From the cell containing the given text, extract its center point as (x, y) coordinate. 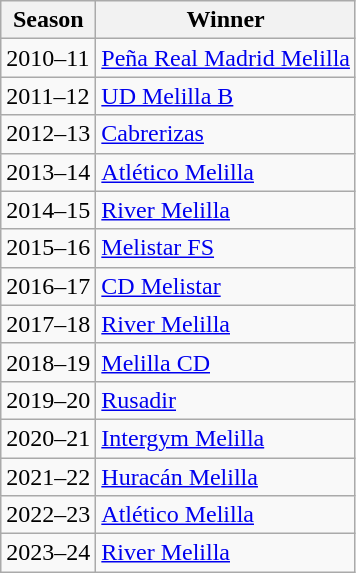
Rusadir (226, 400)
2016–17 (48, 286)
CD Melistar (226, 286)
Cabrerizas (226, 134)
2013–14 (48, 172)
Peña Real Madrid Melilla (226, 58)
2017–18 (48, 324)
2021–22 (48, 477)
2018–19 (48, 362)
2022–23 (48, 515)
2015–16 (48, 248)
Huracán Melilla (226, 477)
2014–15 (48, 210)
UD Melilla B (226, 96)
2012–13 (48, 134)
Melilla CD (226, 362)
Intergym Melilla (226, 438)
Season (48, 20)
Melistar FS (226, 248)
2020–21 (48, 438)
2019–20 (48, 400)
2023–24 (48, 553)
2011–12 (48, 96)
Winner (226, 20)
2010–11 (48, 58)
